Find where the given text appears and provide that cell's center as [X, Y] coordinate. 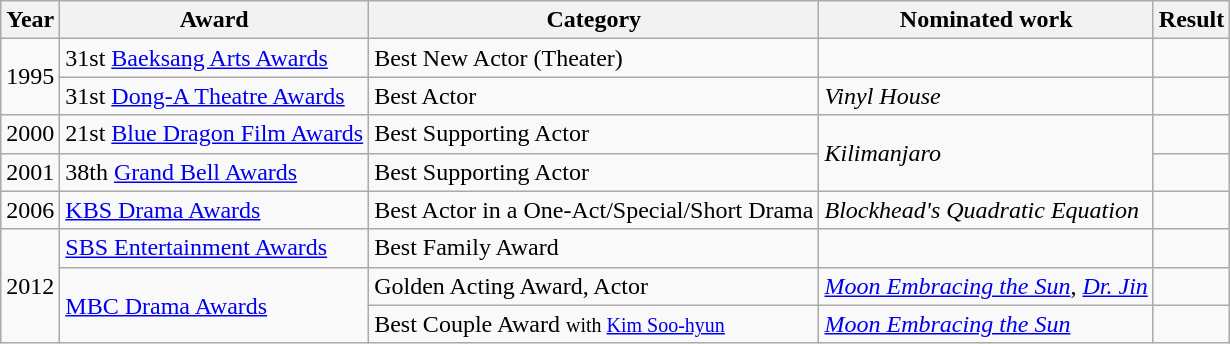
Moon Embracing the Sun, Dr. Jin [986, 286]
2001 [30, 172]
Nominated work [986, 20]
2000 [30, 134]
Best Actor [594, 96]
Best Couple Award with Kim Soo-hyun [594, 324]
MBC Drama Awards [214, 305]
2006 [30, 210]
Golden Acting Award, Actor [594, 286]
2012 [30, 286]
38th Grand Bell Awards [214, 172]
Best Family Award [594, 248]
Moon Embracing the Sun [986, 324]
Result [1191, 20]
Award [214, 20]
Best Actor in a One-Act/Special/Short Drama [594, 210]
Best New Actor (Theater) [594, 58]
21st Blue Dragon Film Awards [214, 134]
31st Dong-A Theatre Awards [214, 96]
SBS Entertainment Awards [214, 248]
Blockhead's Quadratic Equation [986, 210]
31st Baeksang Arts Awards [214, 58]
1995 [30, 77]
Kilimanjaro [986, 153]
Year [30, 20]
KBS Drama Awards [214, 210]
Vinyl House [986, 96]
Category [594, 20]
